From the cell containing the given text, extract its center point as (x, y) coordinate. 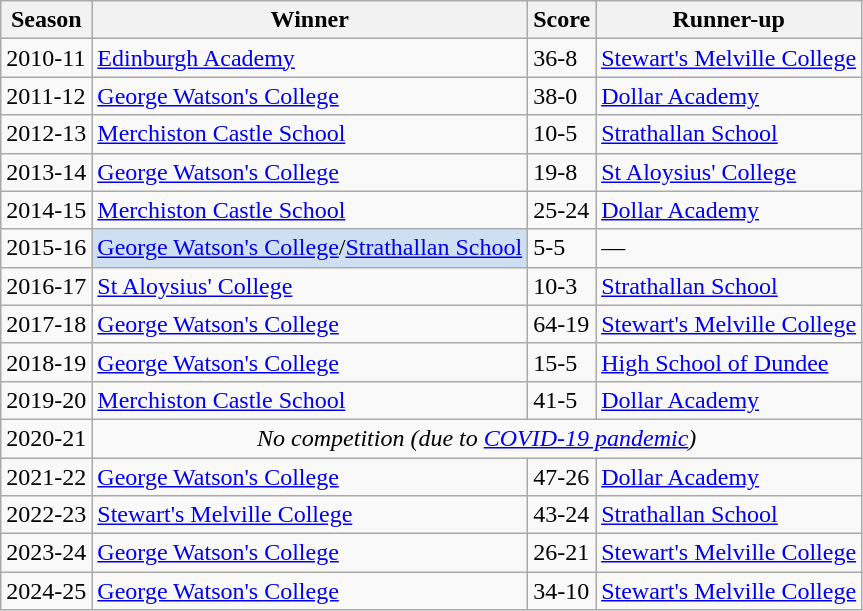
10-3 (562, 286)
2024-25 (46, 591)
25-24 (562, 210)
64-19 (562, 324)
— (729, 248)
5-5 (562, 248)
15-5 (562, 362)
2022-23 (46, 515)
2015-16 (46, 248)
43-24 (562, 515)
47-26 (562, 477)
2010-11 (46, 58)
2017-18 (46, 324)
Edinburgh Academy (310, 58)
2019-20 (46, 400)
Runner-up (729, 20)
2011-12 (46, 96)
2018-19 (46, 362)
2020-21 (46, 438)
Winner (310, 20)
2021-22 (46, 477)
2012-13 (46, 134)
Season (46, 20)
19-8 (562, 172)
2023-24 (46, 553)
41-5 (562, 400)
Score (562, 20)
2016-17 (46, 286)
George Watson's College/Strathallan School (310, 248)
No competition (due to COVID-19 pandemic) (477, 438)
High School of Dundee (729, 362)
38-0 (562, 96)
26-21 (562, 553)
10-5 (562, 134)
2014-15 (46, 210)
2013-14 (46, 172)
34-10 (562, 591)
36-8 (562, 58)
